Return [X, Y] of the center of cell containing provided text 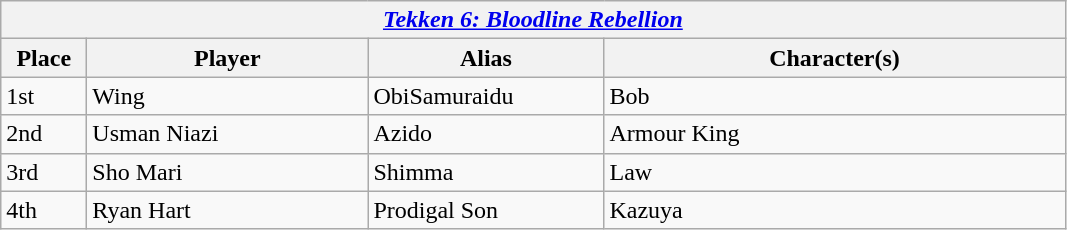
Place [44, 58]
ObiSamuraidu [486, 96]
Azido [486, 134]
Alias [486, 58]
3rd [44, 172]
Usman Niazi [228, 134]
Ryan Hart [228, 210]
Wing [228, 96]
Bob [834, 96]
Shimma [486, 172]
Law [834, 172]
Kazuya [834, 210]
Player [228, 58]
1st [44, 96]
Tekken 6: Bloodline Rebellion [533, 20]
Sho Mari [228, 172]
4th [44, 210]
Prodigal Son [486, 210]
Armour King [834, 134]
2nd [44, 134]
Character(s) [834, 58]
